Determine the [X, Y] coordinate at the center of the cell enclosing the given text.  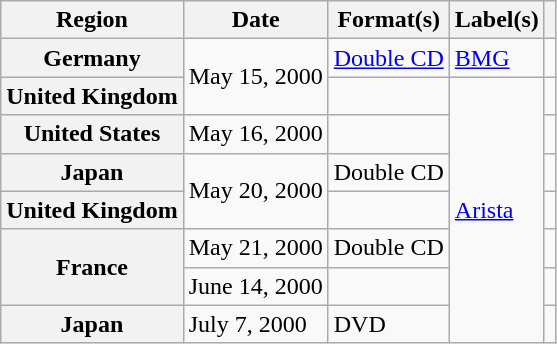
Region [92, 20]
DVD [388, 324]
May 15, 2000 [256, 77]
BMG [496, 58]
July 7, 2000 [256, 324]
May 20, 2000 [256, 191]
Date [256, 20]
Arista [496, 210]
France [92, 267]
United States [92, 134]
May 16, 2000 [256, 134]
June 14, 2000 [256, 286]
May 21, 2000 [256, 248]
Label(s) [496, 20]
Format(s) [388, 20]
Germany [92, 58]
